Scan for the cell matching the given text and deliver its (X, Y) coordinate at center. 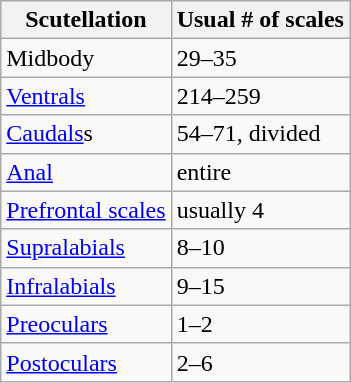
Supralabials (86, 248)
Caudalss (86, 134)
Ventrals (86, 96)
2–6 (260, 362)
usually 4 (260, 210)
Usual # of scales (260, 20)
8–10 (260, 248)
Postoculars (86, 362)
Midbody (86, 58)
Scutellation (86, 20)
1–2 (260, 324)
29–35 (260, 58)
214–259 (260, 96)
Anal (86, 172)
Preoculars (86, 324)
Prefrontal scales (86, 210)
9–15 (260, 286)
54–71, divided (260, 134)
entire (260, 172)
Infralabials (86, 286)
